Find where the given text appears and provide that cell's center as (x, y) coordinate. 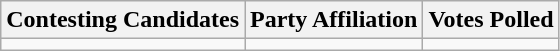
Party Affiliation (334, 20)
Votes Polled (491, 20)
Contesting Candidates (123, 20)
